Provide the [X, Y] coordinate of the cell's center where the given text is located.  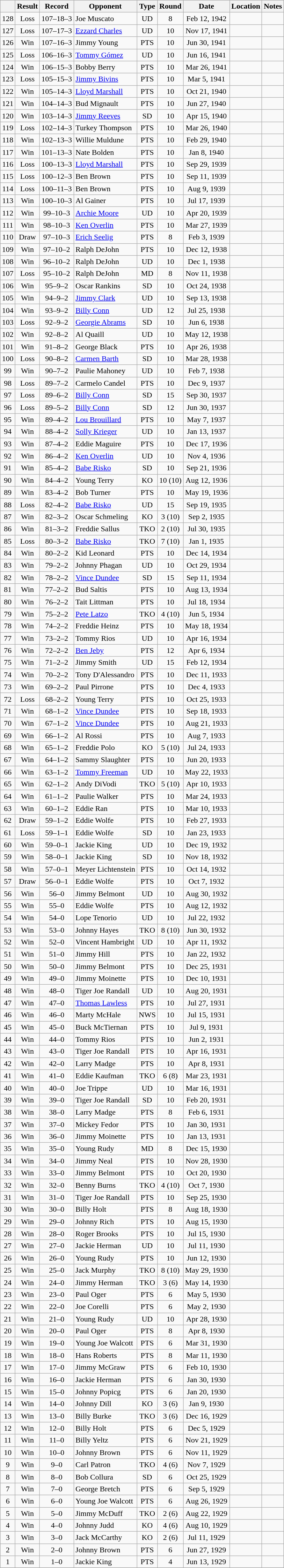
46–0 [57, 1015]
68–2–2 [57, 699]
41 [8, 1076]
Ben Jeby [105, 650]
93 [8, 444]
Aug 13, 1934 [207, 590]
84 [8, 553]
Willie Muldune [105, 140]
105 [8, 298]
Oct 25, 1929 [207, 1477]
54–0 [57, 918]
81 [8, 590]
Tommy Gómez [105, 55]
67 [8, 760]
Dec 5, 1929 [207, 1428]
117 [8, 152]
125 [8, 55]
Pete Latzo [105, 614]
Jun 16, 1941 [207, 55]
93–9–2 [57, 310]
15–0 [57, 1392]
Jan 23, 1933 [207, 833]
Mar 11, 1930 [207, 1355]
Sep 11, 1939 [207, 177]
Apr 10, 1933 [207, 784]
89–7–2 [57, 383]
21 [8, 1319]
Jul 25, 1938 [207, 310]
124 [8, 67]
100–11–3 [57, 189]
Oct 25, 1933 [207, 699]
Jun 27, 1929 [207, 1550]
80 [8, 602]
106 [8, 286]
41–0 [57, 1076]
61–1–2 [57, 796]
Record [57, 6]
11 [8, 1440]
Bud Saltis [105, 590]
113 [8, 201]
May 29, 1930 [207, 1270]
Eddie Ran [105, 808]
102–13–3 [57, 140]
26 [8, 1258]
Bud Mignault [105, 103]
5 [8, 1513]
122 [8, 91]
43 [8, 1051]
Sammy Slaughter [105, 760]
38–0 [57, 1112]
Jul 30, 1935 [207, 529]
34–0 [57, 1161]
44–0 [57, 1039]
58–0–1 [57, 857]
108 [8, 261]
32 [8, 1185]
Roger Brooks [105, 1234]
110 [8, 237]
85–4–2 [57, 468]
Meyer Lichtenstein [105, 869]
107–18–3 [57, 19]
Nate Bolden [105, 152]
May 18, 1934 [207, 626]
17 [8, 1367]
63 [8, 808]
96 [8, 407]
16–0 [57, 1380]
18 [8, 1355]
85 [8, 541]
Archie Moore [105, 213]
64 [8, 796]
49 [8, 979]
97–10–3 [57, 237]
13 [8, 1416]
Tony D'Alessandro [105, 675]
Tommy Freeman [105, 772]
30 [8, 1209]
3–0 [57, 1538]
17–0 [57, 1367]
103 [8, 322]
Nov 21, 1929 [207, 1440]
Jul 11, 1929 [207, 1538]
Bobby Berry [105, 67]
Oct 7, 1930 [207, 1185]
Aug 15, 1930 [207, 1222]
Opponent [105, 6]
Sep 5, 1929 [207, 1489]
66 [8, 772]
Feb 3, 1939 [207, 237]
38 [8, 1112]
69 [8, 735]
107 [8, 274]
55–0 [57, 905]
11–0 [57, 1440]
73–2–2 [57, 638]
May 12, 1938 [207, 334]
8–0 [57, 1477]
Dec 15, 1930 [207, 1149]
Aug 7, 1933 [207, 735]
45–0 [57, 1027]
51 [8, 954]
Oct 24, 1938 [207, 286]
Tait Littman [105, 602]
Carl Patron [105, 1465]
Thomas Lawless [105, 1003]
Aug 20, 1931 [207, 991]
4–0 [57, 1526]
5–0 [57, 1513]
Round [170, 6]
71–2–2 [57, 663]
6 (8) [170, 1076]
Jul 17, 1939 [207, 201]
Sep 19, 1935 [207, 504]
95–10–2 [57, 274]
45 [8, 1027]
Feb 27, 1933 [207, 821]
Aug 9, 1939 [207, 189]
Dec 14, 1934 [207, 553]
42–0 [57, 1064]
102 [8, 334]
83–4–2 [57, 492]
100–13–3 [57, 164]
7 [8, 1489]
100 [8, 359]
74 [8, 675]
May 22, 1933 [207, 772]
Oscar Rankins [105, 286]
Eddie Kaufman [105, 1076]
Johnny Judd [105, 1526]
Dec 25, 1931 [207, 966]
Apr 28, 1930 [207, 1319]
82 [8, 578]
Turkey Thompson [105, 128]
Feb 20, 1931 [207, 1100]
Aug 26, 1929 [207, 1501]
Georgie Abrams [105, 322]
88–4–2 [57, 432]
58 [8, 869]
Hans Roberts [105, 1355]
72 [8, 699]
19 [8, 1343]
33–0 [57, 1173]
50–0 [57, 966]
104–14–3 [57, 103]
48–0 [57, 991]
99 [8, 371]
104 [8, 310]
103–14–3 [57, 116]
102–14–3 [57, 128]
Sep 11, 1934 [207, 578]
91 [8, 468]
14 [8, 1404]
35–0 [57, 1149]
89–5–2 [57, 407]
59–1–1 [57, 833]
Freddie Heinz [105, 626]
Feb 6, 1931 [207, 1112]
Jun 12, 1930 [207, 1258]
86–4–2 [57, 456]
92–9–2 [57, 322]
80–2–2 [57, 553]
Jimmy Herman [105, 1282]
98 [8, 383]
Jun 20, 1933 [207, 760]
89–6–2 [57, 395]
Lou Brouillard [105, 420]
81–3–2 [57, 529]
May 2, 1930 [207, 1307]
Jun 30, 1932 [207, 930]
Result [27, 6]
Sep 21, 1936 [207, 468]
Aug 10, 1929 [207, 1526]
Solly Krieger [105, 432]
Oct 14, 1932 [207, 869]
46 [8, 1015]
Al Quaill [105, 334]
2 (10) [170, 529]
Sep 30, 1937 [207, 395]
107–16–3 [57, 43]
Johnny Rich [105, 1222]
73 [8, 687]
87–4–2 [57, 444]
Mar 26, 1940 [207, 128]
40 [8, 1088]
107–17–3 [57, 31]
Dec 12, 1938 [207, 249]
31 [8, 1197]
Jimmy Bivins [105, 79]
77–2–2 [57, 590]
36–0 [57, 1137]
Jun 2, 1931 [207, 1039]
21–0 [57, 1319]
31–0 [57, 1197]
68 [8, 748]
90–7–2 [57, 371]
109 [8, 249]
23 [8, 1294]
Johnny Popicg [105, 1392]
Sep 25, 1930 [207, 1197]
120 [8, 116]
66–1–2 [57, 735]
56–0–1 [57, 881]
Kid Leonard [105, 553]
Jan 1, 1935 [207, 541]
Nov 4, 1936 [207, 456]
Jimmy Smith [105, 663]
Lope Tenorio [105, 918]
28 [8, 1234]
Nov 7, 1929 [207, 1465]
112 [8, 213]
Jul 9, 1931 [207, 1027]
Aug 18, 1930 [207, 1209]
Location [246, 6]
Al Rossi [105, 735]
Billy Burke [105, 1416]
76 [8, 650]
59 [8, 857]
88 [8, 504]
105–14–3 [57, 91]
79 [8, 614]
48 [8, 991]
37–0 [57, 1124]
May 5, 1930 [207, 1294]
69–2–2 [57, 687]
Apr 20, 1939 [207, 213]
Jimmy Neal [105, 1161]
39–0 [57, 1100]
96–10–2 [57, 261]
Jan 30, 1931 [207, 1124]
80–3–2 [57, 541]
Sep 18, 1933 [207, 711]
Sep 2, 1935 [207, 517]
Dec 19, 1932 [207, 845]
Mar 31, 1930 [207, 1343]
95 [8, 420]
Marty McHale [105, 1015]
84–4–2 [57, 480]
61 [8, 833]
Paulie Walker [105, 796]
Jimmy McDuff [105, 1513]
101–13–3 [57, 152]
76–2–2 [57, 602]
Jack Murphy [105, 1270]
24 [8, 1282]
Apr 11, 1932 [207, 942]
10 (10) [170, 480]
30–0 [57, 1209]
6–0 [57, 1501]
Apr 15, 1940 [207, 116]
7–0 [57, 1489]
121 [8, 103]
Nov 28, 1930 [207, 1161]
62 [8, 821]
Mar 10, 1933 [207, 808]
49–0 [57, 979]
Feb 29, 1940 [207, 140]
Jun 30, 1941 [207, 43]
Aug 22, 1929 [207, 1513]
Apr 16, 1931 [207, 1051]
May 7, 1937 [207, 420]
May 14, 1930 [207, 1282]
16 [8, 1380]
Jul 24, 1933 [207, 748]
94 [8, 432]
Jan 9, 1930 [207, 1404]
Carmen Barth [105, 359]
Jun 5, 1934 [207, 614]
Type [147, 6]
29 [8, 1222]
Al Gainer [105, 201]
63–1–2 [57, 772]
Erich Seelig [105, 237]
Jul 11, 1930 [207, 1246]
128 [8, 19]
3 [8, 1538]
Jan 13, 1931 [207, 1137]
Oct 21, 1940 [207, 91]
22 [8, 1307]
36 [8, 1137]
22–0 [57, 1307]
Jimmy Hill [105, 954]
Mar 28, 1938 [207, 359]
Apr 26, 1938 [207, 346]
Eddie Maguire [105, 444]
72–2–2 [57, 650]
Nov 17, 1941 [207, 31]
65 [8, 784]
115 [8, 177]
Jimmy Reeves [105, 116]
86 [8, 529]
NWS [147, 1015]
64–1–2 [57, 760]
Andy DiVodi [105, 784]
77 [8, 638]
50 [8, 966]
Bob Collura [105, 1477]
90–8–2 [57, 359]
47 [8, 1003]
Bob Turner [105, 492]
Johnny Dill [105, 1404]
44 [8, 1039]
Dec 16, 1929 [207, 1416]
Jimmy McGraw [105, 1367]
75 [8, 663]
52 [8, 942]
68–1–2 [57, 711]
Mar 5, 1941 [207, 79]
39 [8, 1100]
Feb 7, 1938 [207, 371]
60 [8, 845]
42 [8, 1064]
20–0 [57, 1331]
97–10–2 [57, 249]
Jan 30, 1930 [207, 1380]
Mar 16, 1931 [207, 1088]
Jul 15, 1931 [207, 1015]
10–0 [57, 1452]
27 [8, 1246]
Aug 21, 1933 [207, 723]
Benny Burns [105, 1185]
57 [8, 881]
3 (10) [170, 517]
59–1–2 [57, 821]
28–0 [57, 1234]
26–0 [57, 1258]
Freddie Sallus [105, 529]
32–0 [57, 1185]
123 [8, 79]
Jun 6, 1938 [207, 322]
1–0 [57, 1562]
Joe Corelli [105, 1307]
91–8–2 [57, 346]
Buck McTiernan [105, 1027]
23–0 [57, 1294]
Mar 26, 1941 [207, 67]
Mar 27, 1939 [207, 225]
51–0 [57, 954]
78 [8, 626]
Jun 13, 1929 [207, 1562]
George Bretch [105, 1489]
53 [8, 930]
118 [8, 140]
52–0 [57, 942]
74–2–2 [57, 626]
Oct 7, 1932 [207, 881]
2 [8, 1550]
Oct 20, 1930 [207, 1173]
78–2–2 [57, 578]
Jun 30, 1937 [207, 407]
100–12–3 [57, 177]
May 19, 1936 [207, 492]
92 [8, 456]
Ezzard Charles [105, 31]
Aug 12, 1936 [207, 480]
Jan 22, 1932 [207, 954]
Feb 10, 1930 [207, 1367]
75–2–2 [57, 614]
83 [8, 565]
Aug 30, 1932 [207, 893]
Nov 18, 1932 [207, 857]
Aug 12, 1932 [207, 905]
55 [8, 905]
Johnny Hayes [105, 930]
Johnny Phagan [105, 565]
13–0 [57, 1416]
90 [8, 480]
Mickey Fedor [105, 1124]
1 [8, 1562]
Date [207, 6]
20 [8, 1331]
27–0 [57, 1246]
Jul 27, 1931 [207, 1003]
40–0 [57, 1088]
Carmelo Candel [105, 383]
56–0 [57, 893]
25–0 [57, 1270]
Oct 29, 1934 [207, 565]
34 [8, 1161]
43–0 [57, 1051]
Nov 11, 1929 [207, 1452]
99–10–3 [57, 213]
Jimmy Clark [105, 298]
Apr 8, 1930 [207, 1331]
62–1–2 [57, 784]
Apr 8, 1931 [207, 1064]
9 [8, 1465]
2–0 [57, 1550]
33 [8, 1173]
Dec 17, 1936 [207, 444]
119 [8, 128]
Sep 29, 1939 [207, 164]
Billy Yeltz [105, 1440]
106–16–3 [57, 55]
95–9–2 [57, 286]
Dec 10, 1931 [207, 979]
Jan 8, 1940 [207, 152]
Jack McCarthy [105, 1538]
Jun 27, 1940 [207, 103]
97 [8, 395]
57–0–1 [57, 869]
Feb 12, 1942 [207, 19]
Feb 12, 1934 [207, 663]
100–10–3 [57, 201]
127 [8, 31]
18–0 [57, 1355]
94–9–2 [57, 298]
59–0–1 [57, 845]
Apr 16, 1934 [207, 638]
92–8–2 [57, 334]
Jul 18, 1934 [207, 602]
Sep 13, 1938 [207, 298]
70 [8, 723]
106–15–3 [57, 67]
126 [8, 43]
87 [8, 517]
79–2–2 [57, 565]
Dec 11, 1933 [207, 675]
Mar 23, 1931 [207, 1076]
14–0 [57, 1404]
Notes [273, 6]
47–0 [57, 1003]
29–0 [57, 1222]
101 [8, 346]
116 [8, 164]
Jul 22, 1932 [207, 918]
Jimmy Young [105, 43]
Vincent Hambright [105, 942]
111 [8, 225]
53–0 [57, 930]
56 [8, 893]
35 [8, 1149]
37 [8, 1124]
24–0 [57, 1282]
82–4–2 [57, 504]
60–1–2 [57, 808]
25 [8, 1270]
Jan 13, 1937 [207, 432]
71 [8, 711]
98–10–3 [57, 225]
19–0 [57, 1343]
Mar 24, 1933 [207, 796]
65–1–2 [57, 748]
Paulie Mahoney [105, 371]
Jul 15, 1930 [207, 1234]
Jan 20, 1930 [207, 1392]
Dec 4, 1933 [207, 687]
114 [8, 189]
Oscar Schmeling [105, 517]
7 (10) [170, 541]
105–15–3 [57, 79]
Dec 1, 1938 [207, 261]
67–1–2 [57, 723]
Paul Pirrone [105, 687]
Freddie Polo [105, 748]
54 [8, 918]
Nov 11, 1938 [207, 274]
82–3–2 [57, 517]
Joe Muscato [105, 19]
12–0 [57, 1428]
Apr 6, 1934 [207, 650]
Joe Trippe [105, 1088]
89–4–2 [57, 420]
Dec 9, 1937 [207, 383]
9–0 [57, 1465]
89 [8, 492]
70–2–2 [57, 675]
George Black [105, 346]
